Pinpoint the cell where the given text exists, returning its [x, y] midpoint coordinate. 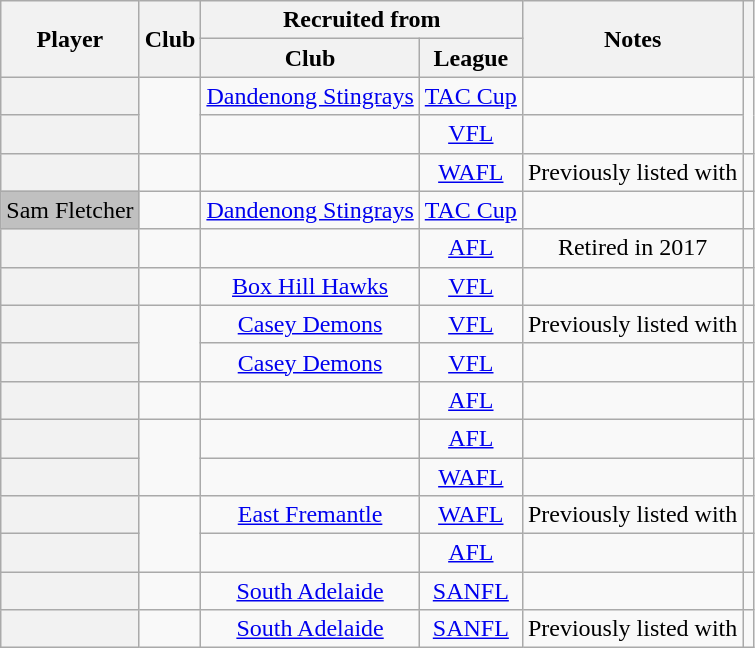
Retired in 2017 [632, 248]
Notes [632, 39]
Recruited from [362, 20]
East Fremantle [310, 515]
League [470, 58]
Player [70, 39]
Sam Fletcher [70, 210]
Box Hill Hawks [310, 286]
